Locate the cell with the specified text and output its (x, y) center coordinate. 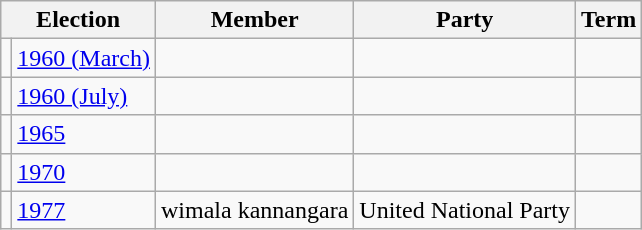
Election (78, 20)
Term (609, 20)
1965 (84, 134)
wimala kannangara (255, 210)
1960 (July) (84, 96)
United National Party (465, 210)
1960 (March) (84, 58)
1970 (84, 172)
Party (465, 20)
1977 (84, 210)
Member (255, 20)
